Detect which cell encompasses the target text, then output its [X, Y] center coordinate. 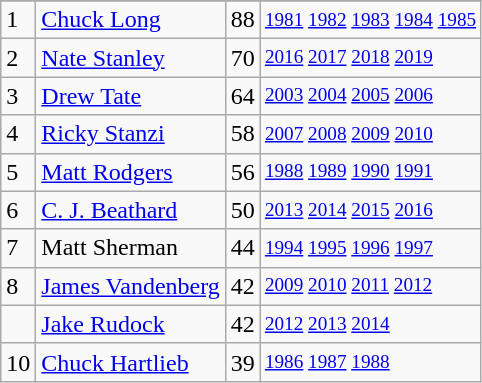
2013 2014 2015 2016 [370, 210]
7 [18, 248]
8 [18, 286]
64 [242, 96]
88 [242, 20]
C. J. Beathard [130, 210]
Matt Sherman [130, 248]
1986 1987 1988 [370, 362]
70 [242, 58]
Chuck Hartlieb [130, 362]
2016 2017 2018 2019 [370, 58]
1 [18, 20]
Chuck Long [130, 20]
5 [18, 172]
Jake Rudock [130, 324]
Matt Rodgers [130, 172]
Nate Stanley [130, 58]
56 [242, 172]
1988 1989 1990 1991 [370, 172]
10 [18, 362]
2012 2013 2014 [370, 324]
50 [242, 210]
2 [18, 58]
1981 1982 1983 1984 1985 [370, 20]
James Vandenberg [130, 286]
58 [242, 134]
2009 2010 2011 2012 [370, 286]
44 [242, 248]
4 [18, 134]
1994 1995 1996 1997 [370, 248]
6 [18, 210]
3 [18, 96]
2007 2008 2009 2010 [370, 134]
39 [242, 362]
2003 2004 2005 2006 [370, 96]
Drew Tate [130, 96]
Ricky Stanzi [130, 134]
